Extract the [x, y] coordinate from the center of the cell holding the provided text.  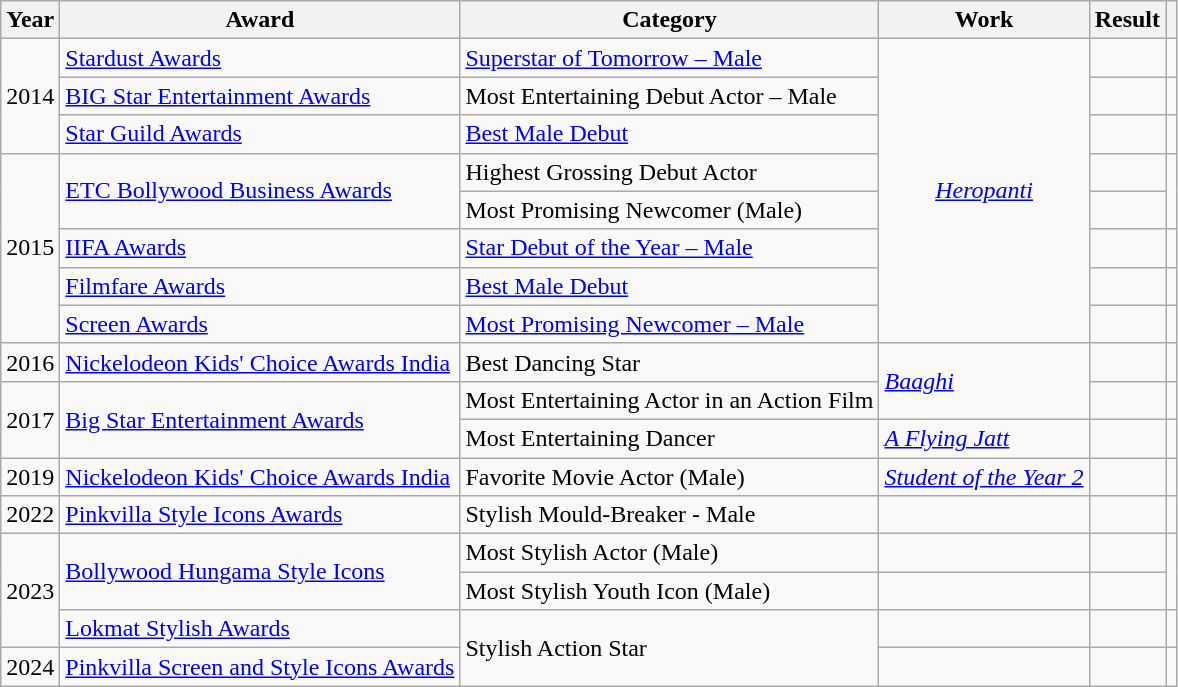
Category [670, 20]
2015 [30, 248]
Most Entertaining Actor in an Action Film [670, 400]
Award [260, 20]
Lokmat Stylish Awards [260, 629]
IIFA Awards [260, 248]
Most Stylish Actor (Male) [670, 553]
Highest Grossing Debut Actor [670, 172]
Most Stylish Youth Icon (Male) [670, 591]
Stardust Awards [260, 58]
Result [1127, 20]
Screen Awards [260, 324]
2017 [30, 419]
2022 [30, 515]
Year [30, 20]
2016 [30, 362]
Baaghi [984, 381]
Star Guild Awards [260, 134]
Work [984, 20]
2023 [30, 591]
2024 [30, 667]
Pinkvilla Style Icons Awards [260, 515]
2019 [30, 477]
Pinkvilla Screen and Style Icons Awards [260, 667]
Superstar of Tomorrow – Male [670, 58]
Stylish Mould-Breaker - Male [670, 515]
Most Entertaining Dancer [670, 438]
A Flying Jatt [984, 438]
Star Debut of the Year – Male [670, 248]
Most Promising Newcomer (Male) [670, 210]
Filmfare Awards [260, 286]
Best Dancing Star [670, 362]
Big Star Entertainment Awards [260, 419]
Most Entertaining Debut Actor – Male [670, 96]
2014 [30, 96]
Favorite Movie Actor (Male) [670, 477]
Heropanti [984, 191]
Bollywood Hungama Style Icons [260, 572]
ETC Bollywood Business Awards [260, 191]
Student of the Year 2 [984, 477]
Stylish Action Star [670, 648]
Most Promising Newcomer – Male [670, 324]
BIG Star Entertainment Awards [260, 96]
